Capture the cell that displays the provided text and extract its [x, y] central coordinate. 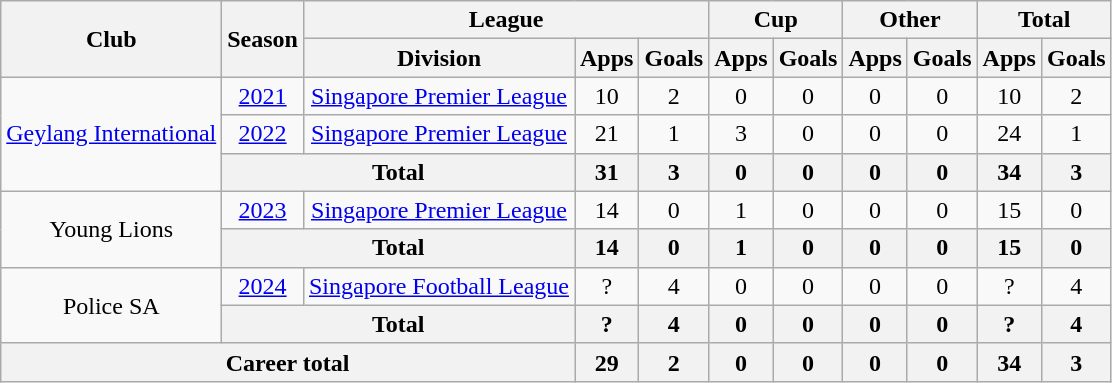
Police SA [112, 305]
Cup [776, 20]
2022 [263, 134]
Singapore Football League [438, 286]
2021 [263, 96]
31 [606, 172]
Geylang International [112, 134]
Young Lions [112, 229]
Club [112, 39]
Other [910, 20]
2024 [263, 286]
29 [606, 362]
Career total [288, 362]
Season [263, 39]
Division [438, 58]
21 [606, 134]
24 [1009, 134]
League [506, 20]
2023 [263, 210]
